Search for the cell housing the specified text and yield its [x, y] center coordinate. 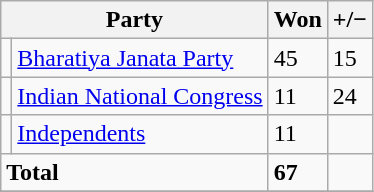
+/− [350, 20]
Bharatiya Janata Party [140, 58]
Won [298, 20]
Independents [140, 134]
15 [350, 58]
67 [298, 172]
45 [298, 58]
Indian National Congress [140, 96]
Party [134, 20]
Total [134, 172]
24 [350, 96]
